Provide the [x, y] coordinate of the cell's center where the given text is located.  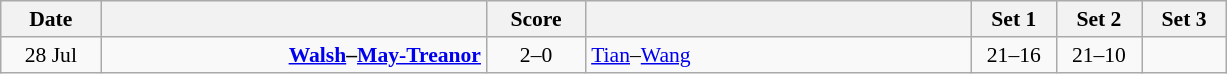
Tian–Wang [778, 55]
Set 3 [1184, 19]
21–16 [1014, 55]
Date [51, 19]
28 Jul [51, 55]
Walsh–May-Treanor [294, 55]
2–0 [536, 55]
Set 1 [1014, 19]
21–10 [1098, 55]
Score [536, 19]
Set 2 [1098, 19]
